Provide the (X, Y) coordinate of the cell's center where the given text is located.  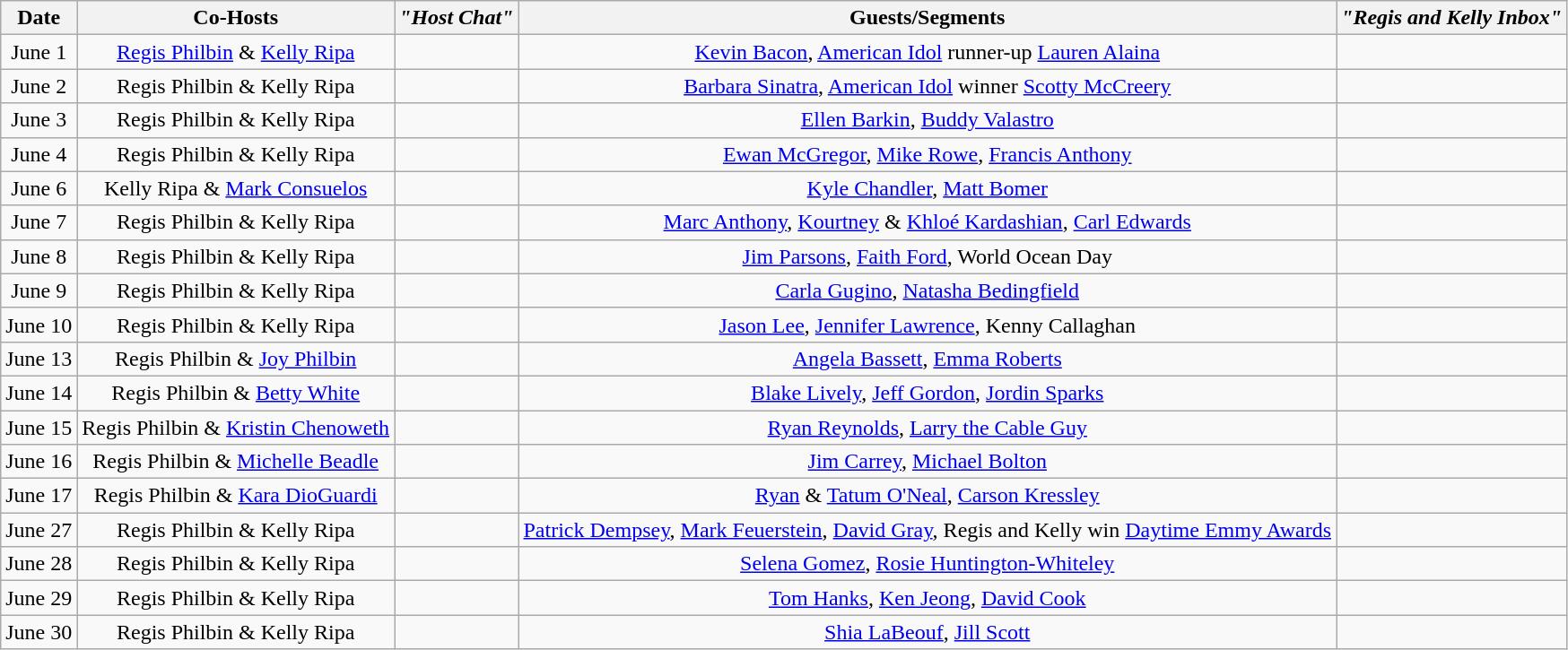
June 16 (39, 462)
Jim Carrey, Michael Bolton (928, 462)
Ellen Barkin, Buddy Valastro (928, 120)
June 15 (39, 428)
June 10 (39, 325)
June 17 (39, 496)
Jason Lee, Jennifer Lawrence, Kenny Callaghan (928, 325)
Regis Philbin & Kristin Chenoweth (236, 428)
June 1 (39, 52)
Carla Gugino, Natasha Bedingfield (928, 290)
June 27 (39, 530)
Kyle Chandler, Matt Bomer (928, 188)
Angela Bassett, Emma Roberts (928, 359)
June 9 (39, 290)
Regis Philbin & Joy Philbin (236, 359)
"Regis and Kelly Inbox" (1451, 18)
Blake Lively, Jeff Gordon, Jordin Sparks (928, 393)
Guests/Segments (928, 18)
June 30 (39, 632)
Selena Gomez, Rosie Huntington-Whiteley (928, 564)
June 13 (39, 359)
June 7 (39, 222)
Shia LaBeouf, Jill Scott (928, 632)
Co-Hosts (236, 18)
June 14 (39, 393)
"Host Chat" (457, 18)
June 2 (39, 86)
June 8 (39, 256)
June 28 (39, 564)
Regis Philbin & Kara DioGuardi (236, 496)
Patrick Dempsey, Mark Feuerstein, David Gray, Regis and Kelly win Daytime Emmy Awards (928, 530)
Ewan McGregor, Mike Rowe, Francis Anthony (928, 154)
Kevin Bacon, American Idol runner-up Lauren Alaina (928, 52)
Barbara Sinatra, American Idol winner Scotty McCreery (928, 86)
Regis Philbin & Betty White (236, 393)
Kelly Ripa & Mark Consuelos (236, 188)
June 3 (39, 120)
Date (39, 18)
Marc Anthony, Kourtney & Khloé Kardashian, Carl Edwards (928, 222)
June 29 (39, 598)
Tom Hanks, Ken Jeong, David Cook (928, 598)
Jim Parsons, Faith Ford, World Ocean Day (928, 256)
Ryan & Tatum O'Neal, Carson Kressley (928, 496)
Regis Philbin & Michelle Beadle (236, 462)
June 6 (39, 188)
Ryan Reynolds, Larry the Cable Guy (928, 428)
June 4 (39, 154)
